Provide the [X, Y] coordinate of the cell's center where the given text is located.  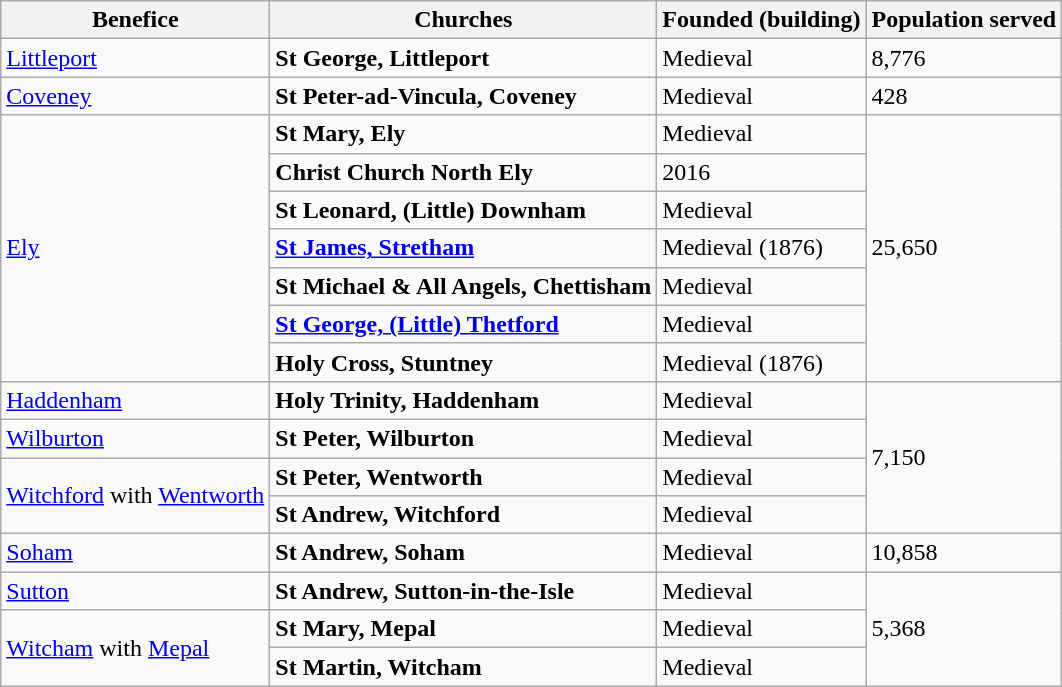
St Peter, Wentworth [464, 477]
Soham [136, 553]
St Martin, Witcham [464, 667]
St Peter, Wilburton [464, 438]
St Mary, Ely [464, 134]
St James, Stretham [464, 248]
St George, (Little) Thetford [464, 324]
Witchford with Wentworth [136, 496]
St George, Littleport [464, 58]
Benefice [136, 20]
Coveney [136, 96]
428 [964, 96]
2016 [762, 172]
Haddenham [136, 400]
St Andrew, Sutton-in-the-Isle [464, 591]
Founded (building) [762, 20]
St Andrew, Witchford [464, 515]
Witcham with Mepal [136, 648]
St Michael & All Angels, Chettisham [464, 286]
Wilburton [136, 438]
8,776 [964, 58]
Littleport [136, 58]
10,858 [964, 553]
7,150 [964, 457]
Population served [964, 20]
Ely [136, 248]
Holy Cross, Stuntney [464, 362]
25,650 [964, 248]
St Andrew, Soham [464, 553]
Christ Church North Ely [464, 172]
5,368 [964, 629]
Sutton [136, 591]
Holy Trinity, Haddenham [464, 400]
Churches [464, 20]
St Mary, Mepal [464, 629]
St Peter-ad-Vincula, Coveney [464, 96]
St Leonard, (Little) Downham [464, 210]
